Find where the given text appears and provide that cell's center as [x, y] coordinate. 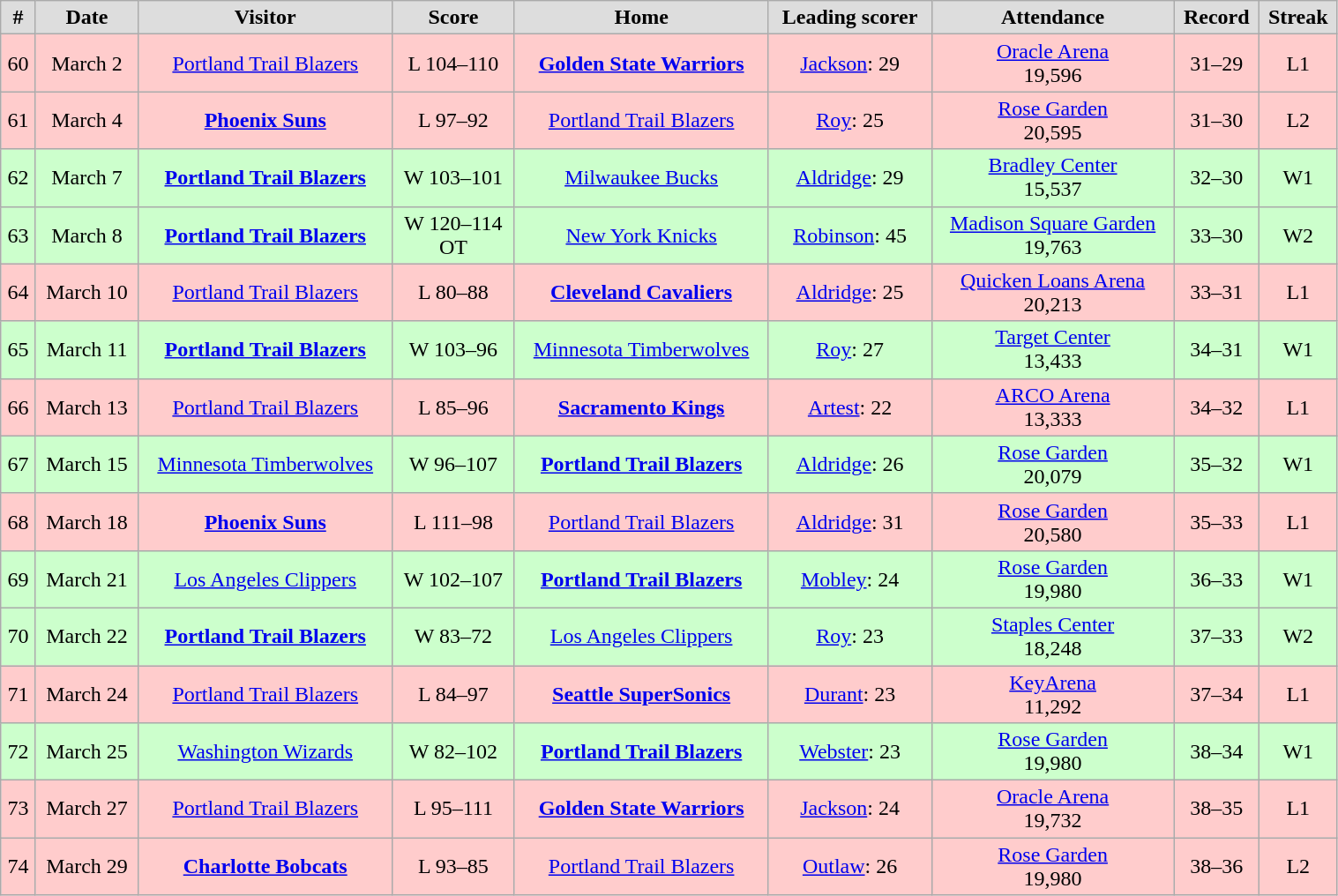
New York Knicks [641, 235]
Aldridge: 29 [850, 178]
L 84–97 [453, 693]
W 102–107 [453, 579]
Streak [1298, 18]
Staples Center18,248 [1053, 637]
32–30 [1216, 178]
31–30 [1216, 120]
Roy: 27 [850, 349]
Score [453, 18]
60 [18, 63]
Aldridge: 26 [850, 464]
March 11 [86, 349]
Mobley: 24 [850, 579]
Attendance [1053, 18]
Record [1216, 18]
Target Center13,433 [1053, 349]
Durant: 23 [850, 693]
March 25 [86, 751]
65 [18, 349]
66 [18, 407]
L 111–98 [453, 522]
72 [18, 751]
Leading scorer [850, 18]
73 [18, 810]
W 82–102 [453, 751]
March 4 [86, 120]
Washington Wizards [265, 751]
Aldridge: 31 [850, 522]
March 29 [86, 866]
Roy: 23 [850, 637]
34–31 [1216, 349]
Home [641, 18]
L 93–85 [453, 866]
March 18 [86, 522]
March 15 [86, 464]
Bradley Center15,537 [1053, 178]
Rose Garden20,595 [1053, 120]
# [18, 18]
March 24 [86, 693]
L 104–110 [453, 63]
38–34 [1216, 751]
KeyArena11,292 [1053, 693]
W 120–114OT [453, 235]
Milwaukee Bucks [641, 178]
35–33 [1216, 522]
36–33 [1216, 579]
Jackson: 29 [850, 63]
L 80–88 [453, 293]
March 8 [86, 235]
Rose Garden20,580 [1053, 522]
Oracle Arena19,732 [1053, 810]
L 85–96 [453, 407]
L 95–111 [453, 810]
Roy: 25 [850, 120]
Artest: 22 [850, 407]
Sacramento Kings [641, 407]
March 2 [86, 63]
Rose Garden20,079 [1053, 464]
March 13 [86, 407]
37–34 [1216, 693]
W 96–107 [453, 464]
March 27 [86, 810]
ARCO Arena13,333 [1053, 407]
35–32 [1216, 464]
Quicken Loans Arena20,213 [1053, 293]
Charlotte Bobcats [265, 866]
Madison Square Garden19,763 [1053, 235]
March 22 [86, 637]
Date [86, 18]
Cleveland Cavaliers [641, 293]
74 [18, 866]
March 7 [86, 178]
Seattle SuperSonics [641, 693]
67 [18, 464]
63 [18, 235]
31–29 [1216, 63]
37–33 [1216, 637]
71 [18, 693]
62 [18, 178]
March 10 [86, 293]
69 [18, 579]
Outlaw: 26 [850, 866]
Oracle Arena19,596 [1053, 63]
Robinson: 45 [850, 235]
38–35 [1216, 810]
Aldridge: 25 [850, 293]
38–36 [1216, 866]
33–30 [1216, 235]
70 [18, 637]
March 21 [86, 579]
W 103–96 [453, 349]
33–31 [1216, 293]
W 83–72 [453, 637]
W 103–101 [453, 178]
Visitor [265, 18]
68 [18, 522]
64 [18, 293]
L 97–92 [453, 120]
Webster: 23 [850, 751]
61 [18, 120]
Jackson: 24 [850, 810]
34–32 [1216, 407]
